Search for the cell housing the specified text and yield its [X, Y] center coordinate. 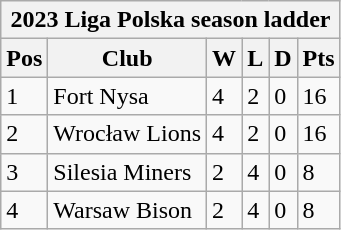
Club [128, 58]
2023 Liga Polska season ladder [170, 20]
Silesia Miners [128, 172]
Warsaw Bison [128, 210]
1 [24, 96]
L [256, 58]
Pos [24, 58]
Wrocław Lions [128, 134]
3 [24, 172]
Fort Nysa [128, 96]
Pts [318, 58]
D [283, 58]
W [224, 58]
